Output the [X, Y] coordinate of the center of the cell containing the given text.  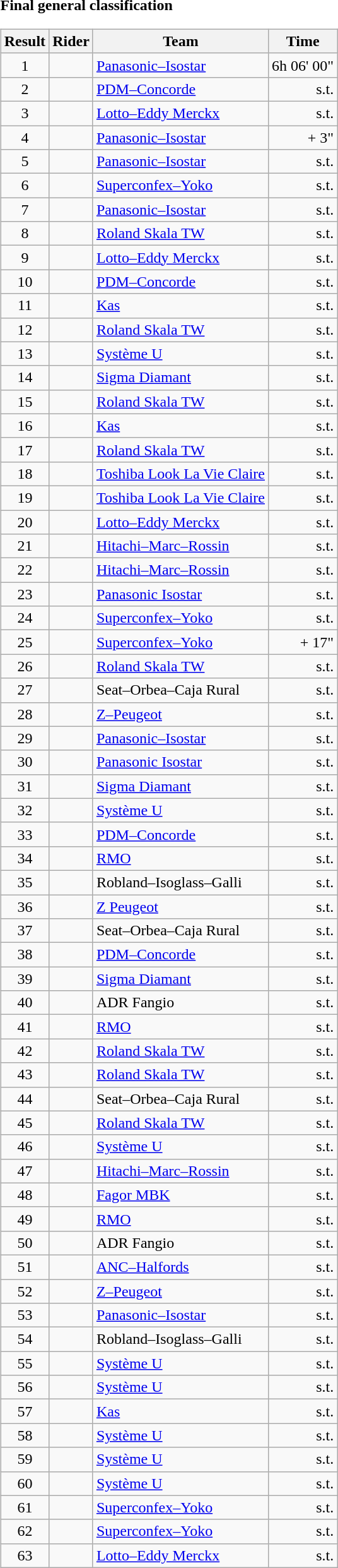
3 [25, 113]
50 [25, 1243]
36 [25, 906]
+ 17" [303, 642]
1 [25, 65]
13 [25, 354]
Fagor MBK [180, 1195]
61 [25, 1507]
43 [25, 1075]
41 [25, 1027]
24 [25, 618]
47 [25, 1171]
55 [25, 1363]
12 [25, 330]
6 [25, 186]
15 [25, 402]
18 [25, 474]
60 [25, 1483]
25 [25, 642]
20 [25, 522]
45 [25, 1123]
Team [180, 41]
48 [25, 1195]
34 [25, 858]
27 [25, 690]
26 [25, 666]
Rider [71, 41]
37 [25, 931]
19 [25, 498]
49 [25, 1219]
30 [25, 762]
+ 3" [303, 137]
35 [25, 882]
5 [25, 162]
54 [25, 1339]
31 [25, 786]
14 [25, 378]
8 [25, 234]
53 [25, 1315]
Z Peugeot [180, 906]
21 [25, 546]
44 [25, 1099]
29 [25, 738]
23 [25, 594]
Time [303, 41]
39 [25, 979]
52 [25, 1291]
62 [25, 1531]
6h 06' 00" [303, 65]
9 [25, 258]
32 [25, 810]
10 [25, 282]
11 [25, 306]
40 [25, 1003]
28 [25, 714]
16 [25, 426]
42 [25, 1051]
33 [25, 834]
17 [25, 450]
51 [25, 1267]
57 [25, 1411]
Result [25, 41]
63 [25, 1555]
ANC–Halfords [180, 1267]
58 [25, 1435]
56 [25, 1387]
59 [25, 1459]
2 [25, 89]
7 [25, 210]
38 [25, 955]
4 [25, 137]
46 [25, 1147]
22 [25, 570]
